Capture the cell that displays the provided text and extract its [X, Y] central coordinate. 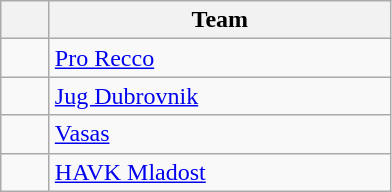
HAVK Mladost [220, 172]
Jug Dubrovnik [220, 96]
Team [220, 20]
Pro Recco [220, 58]
Vasas [220, 134]
